Locate the cell with the specified text and output its (X, Y) center coordinate. 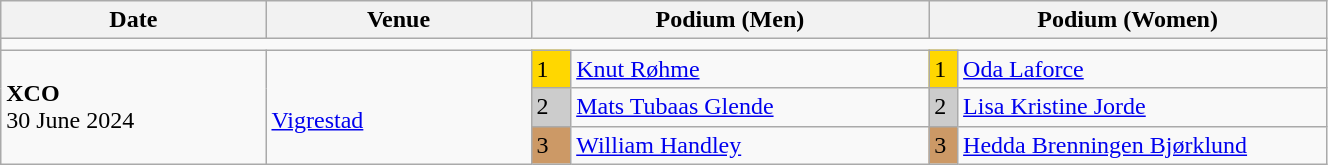
Date (134, 20)
William Handley (750, 145)
Hedda Brenningen Bjørklund (1142, 145)
Venue (398, 20)
Knut Røhme (750, 69)
Podium (Women) (1128, 20)
Vigrestad (398, 107)
Podium (Men) (730, 20)
Oda Laforce (1142, 69)
XCO 30 June 2024 (134, 107)
Lisa Kristine Jorde (1142, 107)
Mats Tubaas Glende (750, 107)
